Detect which cell encompasses the target text, then output its (x, y) center coordinate. 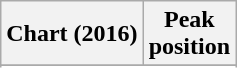
Chart (2016) (72, 34)
Peakposition (189, 34)
